Return (X, Y) of the center of cell containing provided text 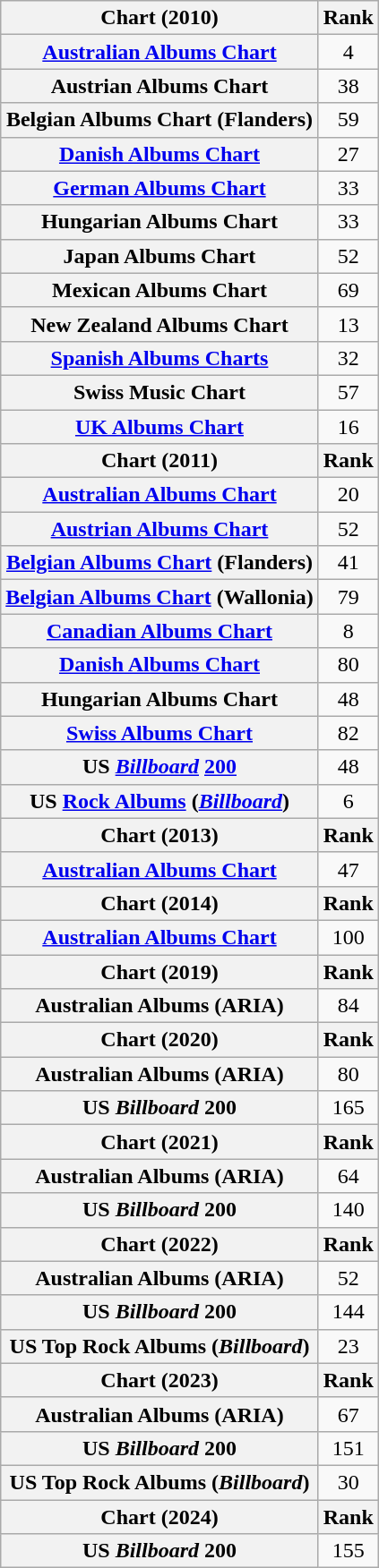
4 (348, 52)
Chart (2013) (159, 835)
82 (348, 733)
38 (348, 86)
Japan Albums Chart (159, 256)
16 (348, 427)
165 (348, 1108)
Swiss Albums Chart (159, 733)
47 (348, 869)
New Zealand Albums Chart (159, 324)
32 (348, 358)
30 (348, 1482)
79 (348, 597)
140 (348, 1210)
Chart (2014) (159, 903)
Spanish Albums Charts (159, 358)
13 (348, 324)
Canadian Albums Chart (159, 631)
64 (348, 1176)
Chart (2021) (159, 1142)
Chart (2022) (159, 1244)
Chart (2023) (159, 1380)
155 (348, 1551)
Chart (2010) (159, 18)
8 (348, 631)
Chart (2020) (159, 1040)
144 (348, 1312)
German Albums Chart (159, 188)
41 (348, 563)
100 (348, 937)
Chart (2019) (159, 971)
Chart (2011) (159, 461)
57 (348, 392)
Chart (2024) (159, 1517)
20 (348, 495)
Swiss Music Chart (159, 392)
6 (348, 801)
151 (348, 1448)
23 (348, 1346)
27 (348, 154)
84 (348, 1006)
Mexican Albums Chart (159, 290)
59 (348, 120)
UK Albums Chart (159, 427)
Belgian Albums Chart (Wallonia) (159, 597)
67 (348, 1414)
69 (348, 290)
US Rock Albums (Billboard) (159, 801)
